Determine the (X, Y) coordinate at the center of the cell enclosing the given text.  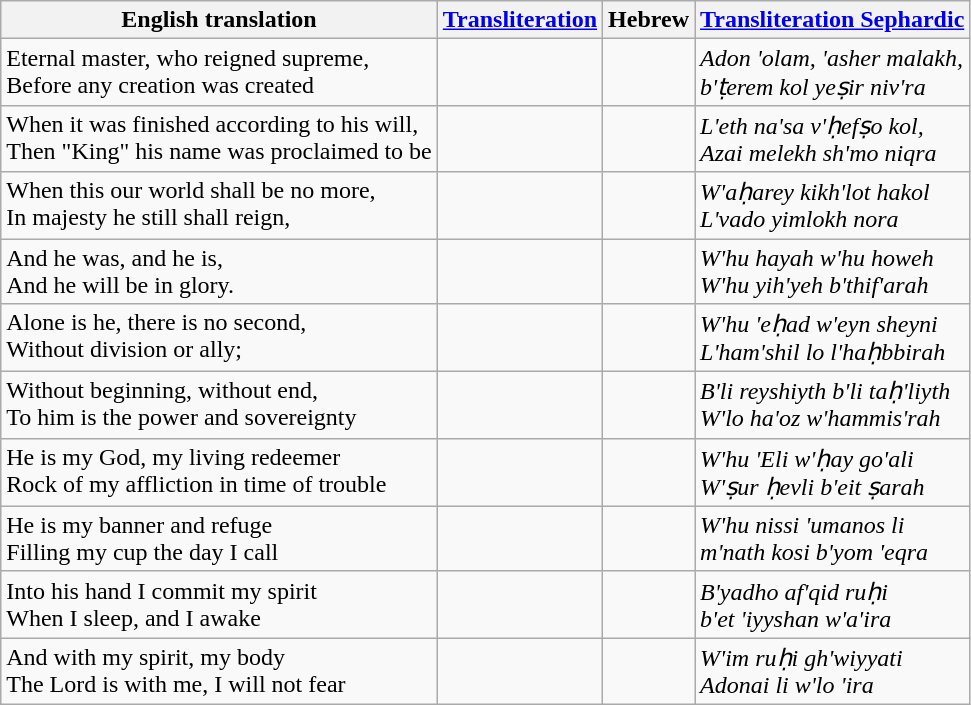
And with my spirit, my bodyThe Lord is with me, I will not fear (220, 672)
W'aḥarey kikh'lot hakolL'vado yimlokh nora (832, 206)
He is my God, my living redeemerRock of my affliction in time of trouble (220, 472)
L'eth na'sa v'ḥefṣo kol,Azai melekh sh'mo niqra (832, 138)
Without beginning, without end,To him is the power and sovereignty (220, 406)
When it was finished according to his will,Then "King" his name was proclaimed to be (220, 138)
W'hu 'eḥad w'eyn sheyniL'ham'shil lo l'haḥbbirah (832, 338)
B'yadho af'qid ruḥib'et 'iyyshan w'a'ira (832, 604)
W'hu 'Eli w'ḥay go'aliW'ṣur ḥevli b'eit ṣarah (832, 472)
Into his hand I commit my spiritWhen I sleep, and I awake (220, 604)
Adon 'olam, 'asher malakh,b'ṭerem kol yeṣir niv'ra (832, 72)
English translation (220, 20)
Hebrew (649, 20)
Alone is he, there is no second,Without division or ally; (220, 338)
When this our world shall be no more,In majesty he still shall reign, (220, 206)
B'li reyshiyth b'li taḥ'liythW'lo ha'oz w'hammis'rah (832, 406)
W'im ruḥi gh'wiyyatiAdonai li w'lo 'ira (832, 672)
Transliteration (520, 20)
W'hu hayah w'hu howehW'hu yih'yeh b'thif'arah (832, 270)
Eternal master, who reigned supreme,Before any creation was created (220, 72)
W'hu nissi 'umanos lim'nath kosi b'yom 'eqra (832, 538)
And he was, and he is,And he will be in glory. (220, 270)
Transliteration Sephardic (832, 20)
He is my banner and refugeFilling my cup the day I call (220, 538)
